Find where the given text appears and provide that cell's center as (X, Y) coordinate. 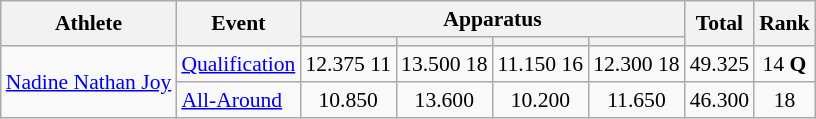
10.200 (541, 100)
Qualification (238, 64)
46.300 (720, 100)
Rank (784, 24)
13.500 18 (444, 64)
18 (784, 100)
14 Q (784, 64)
Apparatus (492, 19)
13.600 (444, 100)
49.325 (720, 64)
Event (238, 24)
12.375 11 (348, 64)
Athlete (89, 24)
12.300 18 (636, 64)
10.850 (348, 100)
All-Around (238, 100)
Nadine Nathan Joy (89, 82)
11.650 (636, 100)
Total (720, 24)
11.150 16 (541, 64)
